Provide the [X, Y] coordinate of the cell's center where the given text is located.  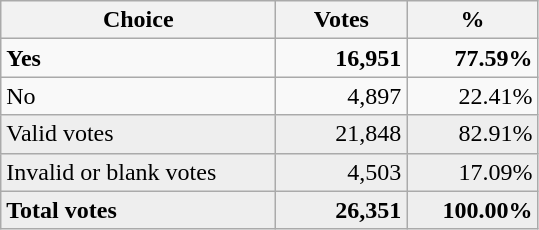
Invalid or blank votes [138, 172]
82.91% [472, 134]
77.59% [472, 58]
100.00% [472, 210]
4,503 [342, 172]
No [138, 96]
Choice [138, 20]
17.09% [472, 172]
26,351 [342, 210]
22.41% [472, 96]
Total votes [138, 210]
21,848 [342, 134]
Votes [342, 20]
% [472, 20]
4,897 [342, 96]
Yes [138, 58]
16,951 [342, 58]
Valid votes [138, 134]
